Scan for the cell matching the given text and deliver its [X, Y] coordinate at center. 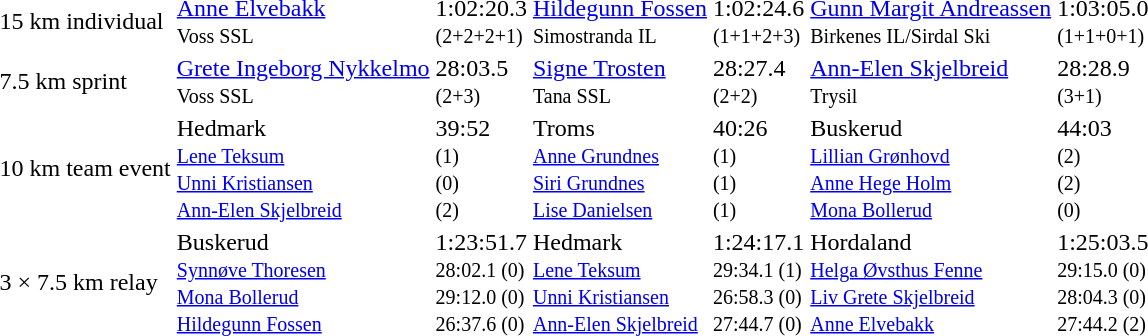
Grete Ingeborg NykkelmoVoss SSL [303, 82]
Ann-Elen SkjelbreidTrysil [931, 82]
HedmarkLene TeksumUnni KristiansenAnn-Elen Skjelbreid [303, 168]
BuskerudLillian GrønhovdAnne Hege HolmMona Bollerud [931, 168]
TromsAnne GrundnesSiri GrundnesLise Danielsen [620, 168]
40:26(1)(1)(1) [758, 168]
28:27.4(2+2) [758, 82]
39:52(1)(0)(2) [481, 168]
28:03.5(2+3) [481, 82]
Signe TrostenTana SSL [620, 82]
